Find where the given text appears and provide that cell's center as [x, y] coordinate. 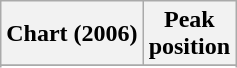
Peakposition [189, 34]
Chart (2006) [72, 34]
